Identify which cell holds the provided text, then report its (x, y) central coordinate. 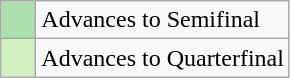
Advances to Quarterfinal (163, 58)
Advances to Semifinal (163, 20)
